Detect which cell encompasses the target text, then output its [X, Y] center coordinate. 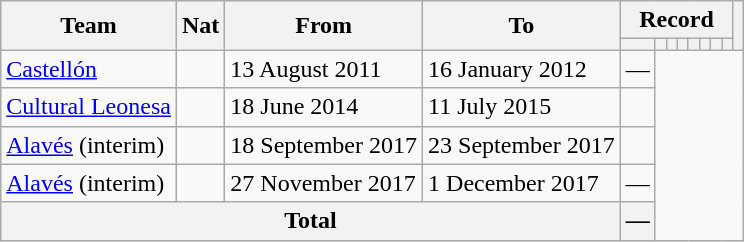
To [522, 26]
18 September 2017 [324, 145]
Total [310, 221]
27 November 2017 [324, 183]
Team [89, 26]
18 June 2014 [324, 107]
From [324, 26]
Castellón [89, 69]
13 August 2011 [324, 69]
1 December 2017 [522, 183]
Record [676, 20]
Cultural Leonesa [89, 107]
16 January 2012 [522, 69]
Nat [200, 26]
23 September 2017 [522, 145]
11 July 2015 [522, 107]
